Determine the [x, y] coordinate at the center of the cell enclosing the given text.  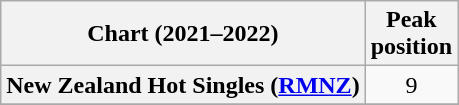
New Zealand Hot Singles (RMNZ) [183, 85]
Peakposition [411, 34]
9 [411, 85]
Chart (2021–2022) [183, 34]
